Capture the cell that displays the provided text and extract its (X, Y) central coordinate. 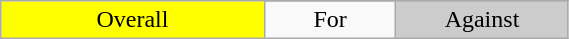
Overall (132, 20)
For (330, 20)
Against (482, 20)
